For the text-containing cell, return its midpoint in (x, y) coordinate format. 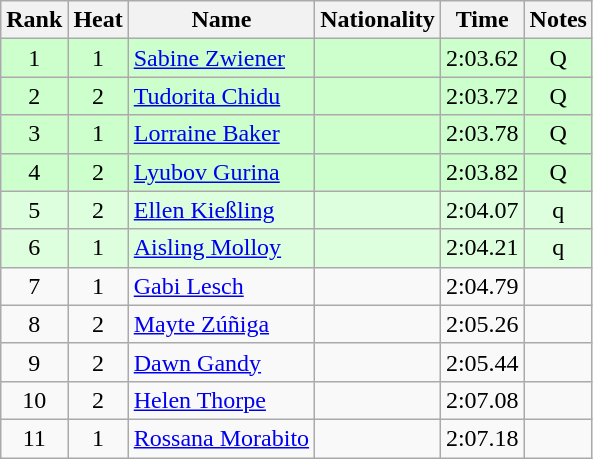
Rank (34, 20)
Lorraine Baker (221, 134)
2:03.82 (482, 172)
Mayte Zúñiga (221, 324)
4 (34, 172)
2:07.08 (482, 400)
Aisling Molloy (221, 248)
11 (34, 438)
Dawn Gandy (221, 362)
5 (34, 210)
Time (482, 20)
8 (34, 324)
6 (34, 248)
2:03.62 (482, 58)
Gabi Lesch (221, 286)
Rossana Morabito (221, 438)
2:04.21 (482, 248)
9 (34, 362)
Name (221, 20)
2:04.07 (482, 210)
Ellen Kießling (221, 210)
2:03.72 (482, 96)
2:07.18 (482, 438)
2:04.79 (482, 286)
Heat (98, 20)
Nationality (378, 20)
Tudorita Chidu (221, 96)
Helen Thorpe (221, 400)
7 (34, 286)
Notes (558, 20)
2:03.78 (482, 134)
Lyubov Gurina (221, 172)
10 (34, 400)
3 (34, 134)
Sabine Zwiener (221, 58)
2:05.44 (482, 362)
2:05.26 (482, 324)
